For the text-containing cell, return its midpoint in [X, Y] coordinate format. 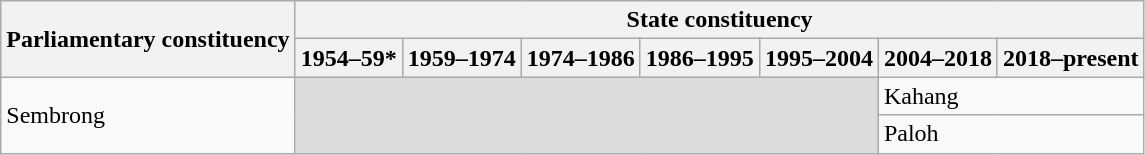
2004–2018 [938, 58]
Parliamentary constituency [148, 39]
State constituency [720, 20]
1954–59* [348, 58]
2018–present [1070, 58]
1959–1974 [462, 58]
1974–1986 [580, 58]
Paloh [1011, 134]
1995–2004 [818, 58]
1986–1995 [700, 58]
Kahang [1011, 96]
Sembrong [148, 115]
